Capture the cell that displays the provided text and extract its (X, Y) central coordinate. 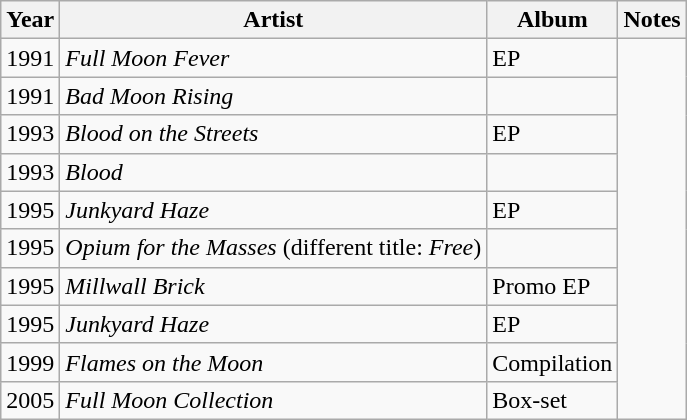
Full Moon Fever (274, 58)
Box-set (552, 400)
Year (30, 20)
Artist (274, 20)
Compilation (552, 362)
Album (552, 20)
Millwall Brick (274, 286)
Promo EP (552, 286)
Notes (652, 20)
Full Moon Collection (274, 400)
1999 (30, 362)
Opium for the Masses (different title: Free) (274, 248)
2005 (30, 400)
Bad Moon Rising (274, 96)
Blood (274, 172)
Blood on the Streets (274, 134)
Flames on the Moon (274, 362)
